Output the [X, Y] coordinate of the center of the cell containing the given text.  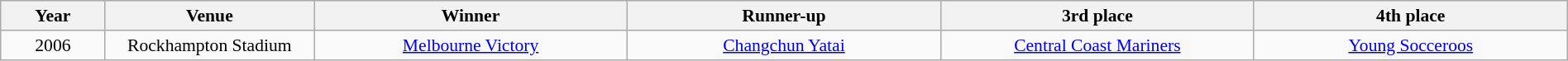
Changchun Yatai [784, 45]
Winner [471, 16]
Year [53, 16]
Runner-up [784, 16]
4th place [1411, 16]
Central Coast Mariners [1097, 45]
Melbourne Victory [471, 45]
Rockhampton Stadium [210, 45]
2006 [53, 45]
Young Socceroos [1411, 45]
3rd place [1097, 16]
Venue [210, 16]
